Identify which cell holds the provided text, then report its [x, y] central coordinate. 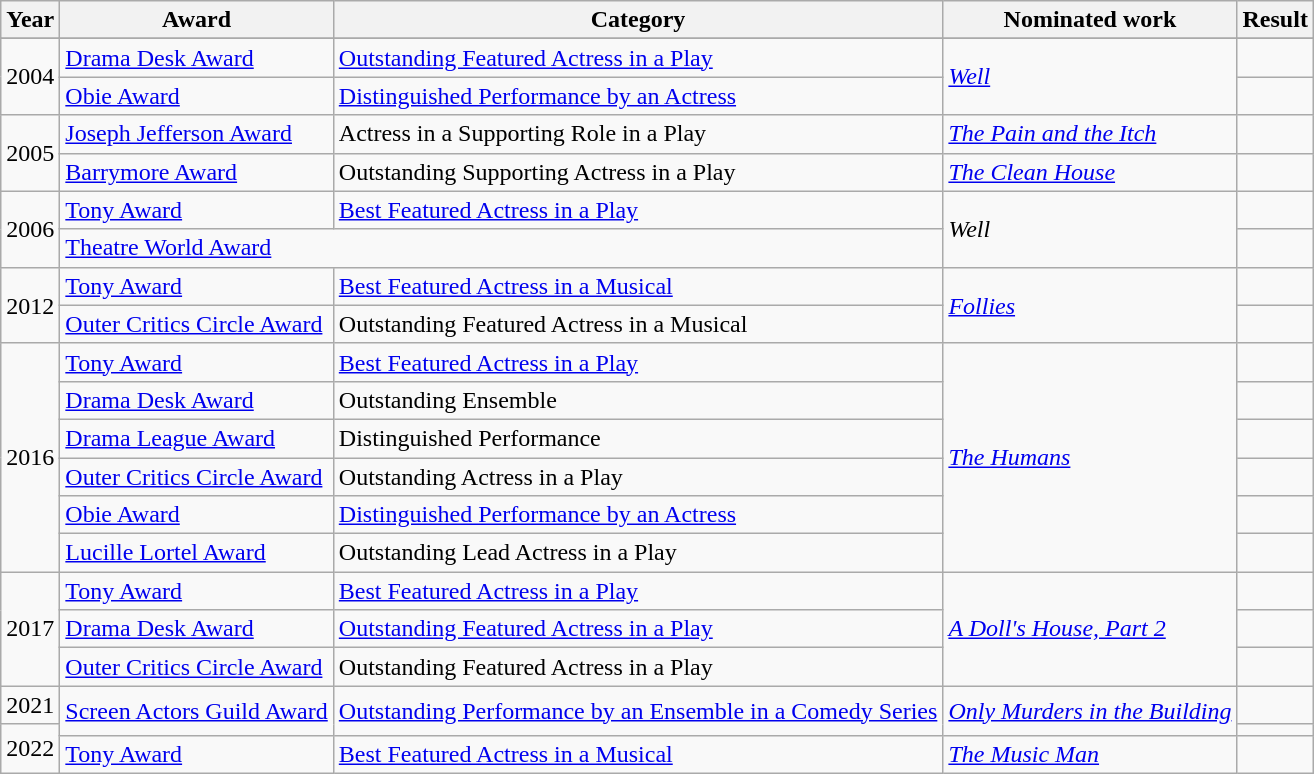
2004 [30, 77]
Award [196, 20]
Distinguished Performance [638, 438]
Year [30, 20]
Outstanding Performance by an Ensemble in a Comedy Series [638, 710]
The Pain and the Itch [1090, 134]
A Doll's House, Part 2 [1090, 629]
The Clean House [1090, 172]
Drama League Award [196, 438]
Outstanding Ensemble [638, 400]
2012 [30, 305]
2006 [30, 229]
Outstanding Actress in a Play [638, 477]
Actress in a Supporting Role in a Play [638, 134]
Outstanding Featured Actress in a Musical [638, 324]
2005 [30, 153]
Follies [1090, 305]
2022 [30, 748]
2016 [30, 457]
Category [638, 20]
2017 [30, 629]
Nominated work [1090, 20]
The Humans [1090, 457]
Only Murders in the Building [1090, 710]
Result [1275, 20]
Theatre World Award [502, 248]
Screen Actors Guild Award [196, 710]
The Music Man [1090, 754]
Barrymore Award [196, 172]
Outstanding Lead Actress in a Play [638, 553]
Lucille Lortel Award [196, 553]
2021 [30, 705]
Outstanding Supporting Actress in a Play [638, 172]
Joseph Jefferson Award [196, 134]
